Identify which cell holds the provided text, then report its [X, Y] central coordinate. 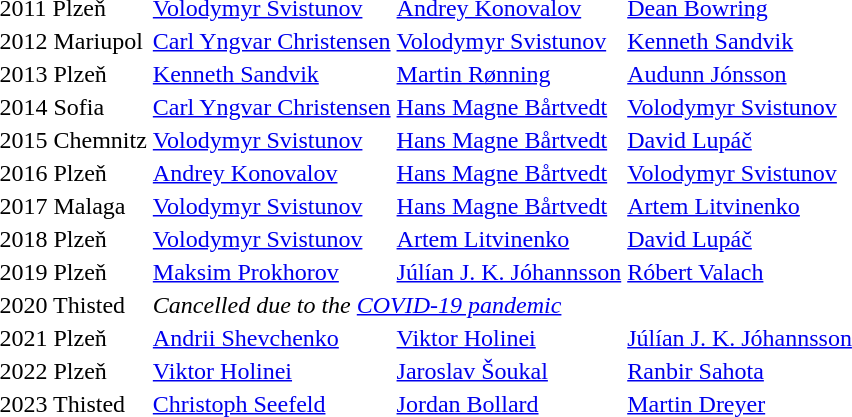
Artem Litvinenko [509, 239]
Martin Rønning [509, 74]
Jaroslav Šoukal [509, 371]
Andrii Shevchenko [272, 338]
Júlían J. K. Jóhannsson [509, 272]
Andrey Konovalov [272, 173]
Kenneth Sandvik [272, 74]
Maksim Prokhorov [272, 272]
